Return the [X, Y] coordinate for the center point of the cell that contains the specified text.  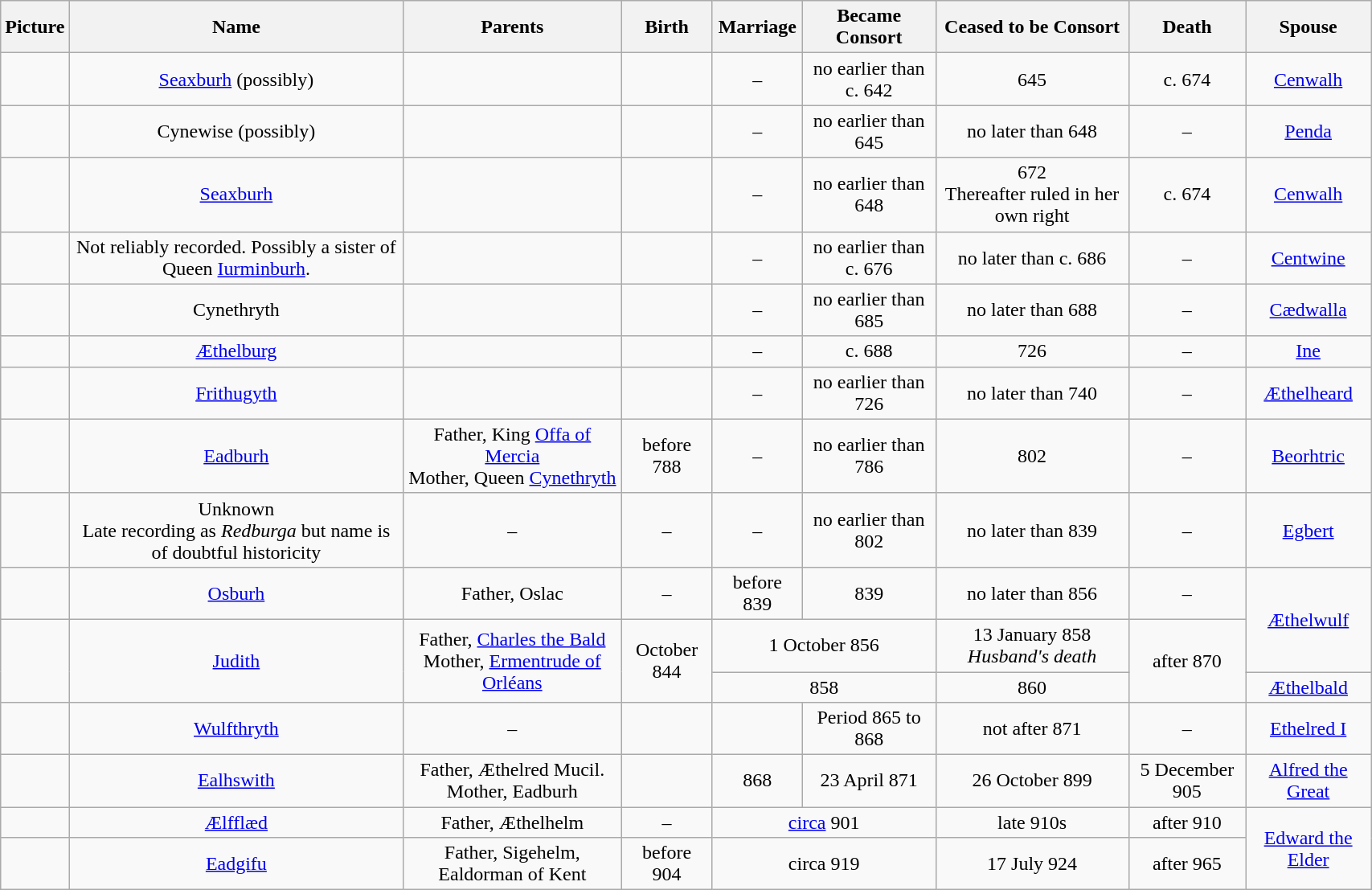
Æthelbald [1309, 687]
Spouse [1309, 27]
Ealhswith [236, 781]
26 October 899 [1032, 781]
Judith [236, 661]
no earlier than 645 [869, 132]
Father, Charles the Bald Mother, Ermentrude of Orléans [513, 661]
Frithugyth [236, 392]
Egbert [1309, 530]
after 870 [1187, 661]
Æthelheard [1309, 392]
Father, King Offa of MerciaMother, Queen Cynethryth [513, 456]
Picture [35, 27]
no earlier than 802 [869, 530]
no later than 839 [1032, 530]
Name [236, 27]
after 910 [1187, 822]
Ine [1309, 351]
no later than 856 [1032, 593]
circa 919 [824, 863]
no later than 740 [1032, 392]
c. 688 [869, 351]
Marriage [757, 27]
Father, Æthelred Mucil. Mother, Eadburh [513, 781]
860 [1032, 687]
late 910s [1032, 822]
UnknownLate recording as Redburga but name is of doubtful historicity [236, 530]
Seaxburh [236, 195]
23 April 871 [869, 781]
no earlier than c. 642 [869, 79]
no earlier than c. 676 [869, 257]
672Thereafter ruled in her own right [1032, 195]
802 [1032, 456]
Parents [513, 27]
Cynethryth [236, 310]
no earlier than 648 [869, 195]
Period 865 to 868 [869, 728]
Ælfflæd [236, 822]
Not reliably recorded. Possibly a sister of Queen Iurminburh. [236, 257]
before 904 [667, 863]
not after 871 [1032, 728]
Father, Oslac [513, 593]
Father, Æthelhelm [513, 822]
Death [1187, 27]
Father, Sigehelm, Ealdorman of Kent [513, 863]
before 839 [757, 593]
868 [757, 781]
839 [869, 593]
no later than 688 [1032, 310]
Cynewise (possibly) [236, 132]
Alfred the Great [1309, 781]
Seaxburh (possibly) [236, 79]
Eadgifu [236, 863]
Birth [667, 27]
17 July 924 [1032, 863]
October 844 [667, 661]
Eadburh [236, 456]
no earlier than 685 [869, 310]
645 [1032, 79]
Osburh [236, 593]
Æthelwulf [1309, 619]
after 965 [1187, 863]
858 [824, 687]
Æthelburg [236, 351]
Edward the Elder [1309, 849]
circa 901 [824, 822]
Ethelred I [1309, 728]
5 December 905 [1187, 781]
before 788 [667, 456]
1 October 856 [824, 645]
no later than 648 [1032, 132]
Beorhtric [1309, 456]
Cædwalla [1309, 310]
Ceased to be Consort [1032, 27]
no earlier than 786 [869, 456]
no later than c. 686 [1032, 257]
Wulfthryth [236, 728]
Became Consort [869, 27]
13 January 858Husband's death [1032, 645]
Penda [1309, 132]
no earlier than 726 [869, 392]
726 [1032, 351]
Centwine [1309, 257]
